Extract the [X, Y] coordinate from the center of the cell holding the provided text.  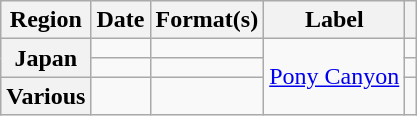
Japan [46, 58]
Label [334, 20]
Pony Canyon [334, 77]
Date [120, 20]
Various [46, 96]
Region [46, 20]
Format(s) [207, 20]
